Search for the cell housing the specified text and yield its (X, Y) center coordinate. 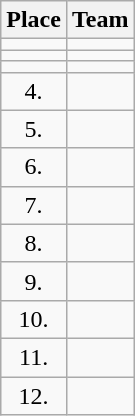
4. (34, 91)
8. (34, 243)
Team (100, 20)
9. (34, 281)
5. (34, 129)
6. (34, 167)
7. (34, 205)
10. (34, 319)
12. (34, 395)
Place (34, 20)
11. (34, 357)
